Capture the cell that displays the provided text and extract its [X, Y] central coordinate. 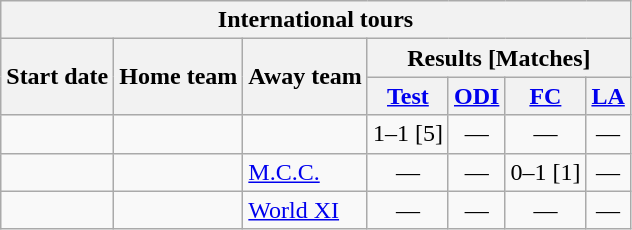
Away team [306, 77]
FC [546, 96]
1–1 [5] [408, 134]
ODI [476, 96]
0–1 [1] [546, 172]
LA [608, 96]
Results [Matches] [498, 58]
World XI [306, 210]
Start date [58, 77]
International tours [316, 20]
Home team [178, 77]
M.C.C. [306, 172]
Test [408, 96]
